For the text-containing cell, return its midpoint in [X, Y] coordinate format. 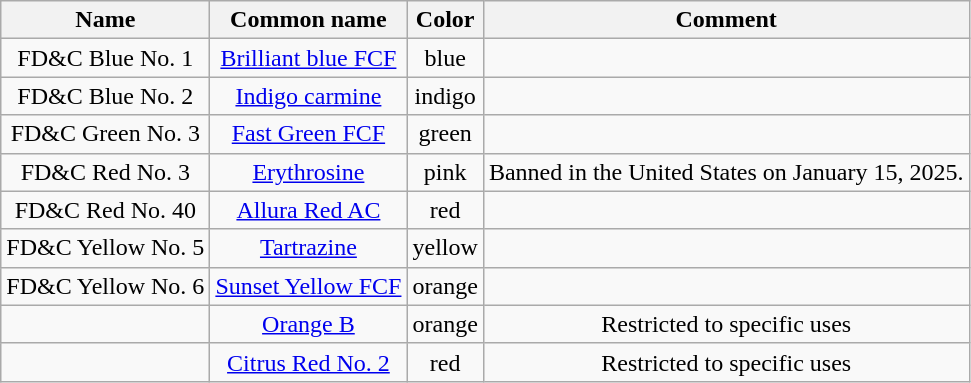
green [445, 134]
Sunset Yellow FCF [308, 286]
Common name [308, 20]
Tartrazine [308, 248]
Color [445, 20]
FD&C Blue No. 2 [106, 96]
FD&C Yellow No. 5 [106, 248]
FD&C Red No. 3 [106, 172]
Fast Green FCF [308, 134]
pink [445, 172]
FD&C Yellow No. 6 [106, 286]
Name [106, 20]
Comment [726, 20]
FD&C Red No. 40 [106, 210]
indigo [445, 96]
FD&C Green No. 3 [106, 134]
Allura Red AC [308, 210]
blue [445, 58]
Erythrosine [308, 172]
FD&C Blue No. 1 [106, 58]
Citrus Red No. 2 [308, 362]
Brilliant blue FCF [308, 58]
Orange B [308, 324]
yellow [445, 248]
Indigo carmine [308, 96]
Banned in the United States on January 15, 2025. [726, 172]
